Output the [x, y] coordinate of the center of the cell containing the given text.  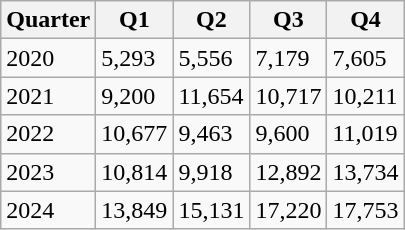
7,179 [288, 58]
17,753 [366, 210]
2023 [48, 172]
2021 [48, 96]
15,131 [212, 210]
2022 [48, 134]
Q2 [212, 20]
17,220 [288, 210]
9,463 [212, 134]
9,600 [288, 134]
Q4 [366, 20]
Quarter [48, 20]
9,918 [212, 172]
7,605 [366, 58]
10,677 [134, 134]
12,892 [288, 172]
13,734 [366, 172]
Q1 [134, 20]
13,849 [134, 210]
10,211 [366, 96]
9,200 [134, 96]
10,717 [288, 96]
5,293 [134, 58]
Q3 [288, 20]
5,556 [212, 58]
11,654 [212, 96]
10,814 [134, 172]
2020 [48, 58]
2024 [48, 210]
11,019 [366, 134]
